Identify which cell holds the provided text, then report its (X, Y) central coordinate. 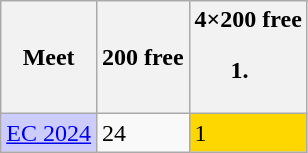
200 free (142, 58)
Meet (49, 58)
EC 2024 (49, 133)
1 (248, 133)
4×200 free (248, 58)
24 (142, 133)
